Return the [X, Y] coordinate for the center point of the cell that contains the specified text.  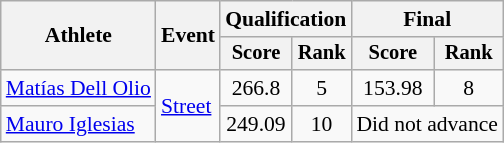
153.98 [392, 88]
Mauro Iglesias [78, 124]
8 [468, 88]
Final [427, 19]
Matías Dell Olio [78, 88]
10 [322, 124]
249.09 [256, 124]
266.8 [256, 88]
Street [188, 106]
5 [322, 88]
Athlete [78, 36]
Event [188, 36]
Did not advance [427, 124]
Qualification [286, 19]
